Pinpoint the cell where the given text exists, returning its [X, Y] midpoint coordinate. 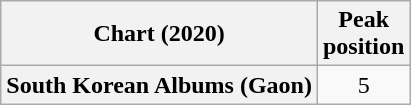
5 [363, 85]
Chart (2020) [160, 34]
Peakposition [363, 34]
South Korean Albums (Gaon) [160, 85]
